Output the (X, Y) coordinate of the center of the cell containing the given text.  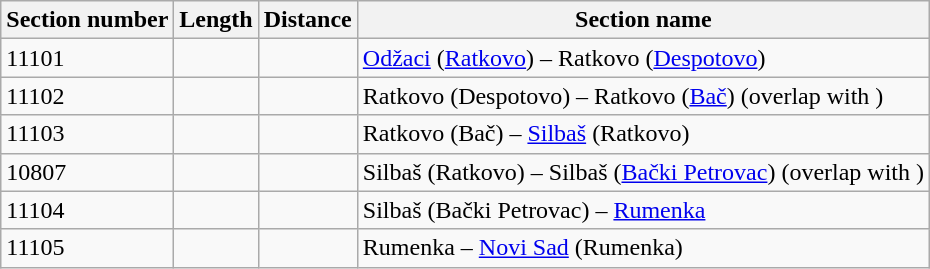
11104 (88, 210)
10807 (88, 172)
Distance (308, 20)
Section name (643, 20)
Silbaš (Ratkovo) – Silbaš (Bački Petrovac) (overlap with ) (643, 172)
11103 (88, 134)
Rumenka – Novi Sad (Rumenka) (643, 248)
Odžaci (Ratkovo) – Ratkovo (Despotovo) (643, 58)
11102 (88, 96)
Ratkovo (Bač) – Silbaš (Ratkovo) (643, 134)
Ratkovo (Despotovo) – Ratkovo (Bač) (overlap with ) (643, 96)
Section number (88, 20)
11105 (88, 248)
Silbaš (Bački Petrovac) – Rumenka (643, 210)
11101 (88, 58)
Length (216, 20)
